Locate the cell with the specified text and output its [X, Y] center coordinate. 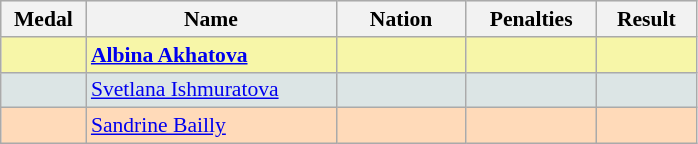
Medal [44, 19]
Penalties [531, 19]
Albina Akhatova [211, 55]
Svetlana Ishmuratova [211, 90]
Result [646, 19]
Nation [401, 19]
Name [211, 19]
Sandrine Bailly [211, 126]
